Return [X, Y] of the center of cell containing provided text 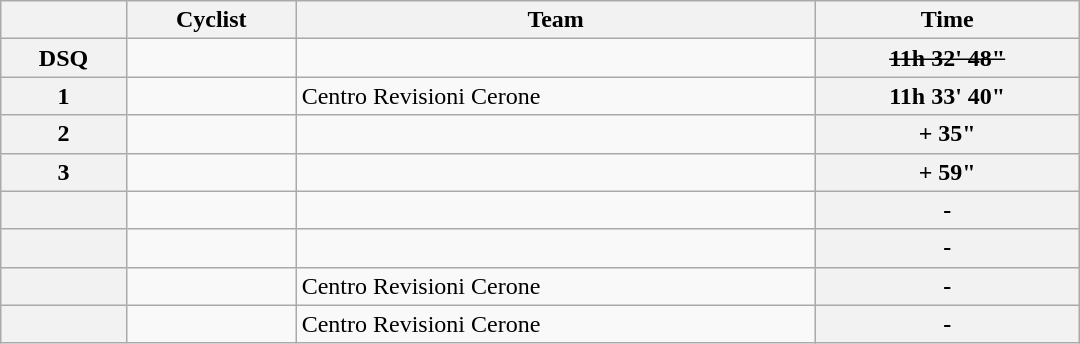
Cyclist [211, 20]
+ 35" [947, 134]
3 [64, 172]
11h 33' 40" [947, 96]
1 [64, 96]
+ 59" [947, 172]
11h 32' 48" [947, 58]
Time [947, 20]
DSQ [64, 58]
2 [64, 134]
Team [556, 20]
